Find where the given text appears and provide that cell's center as (X, Y) coordinate. 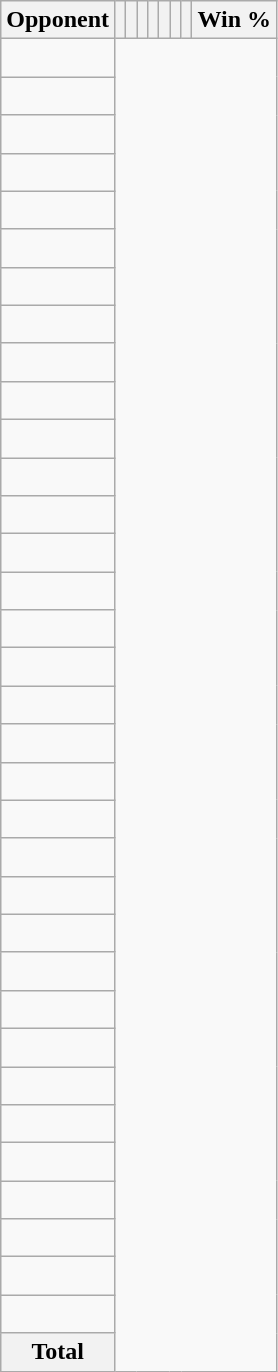
Win % (234, 20)
Opponent (58, 20)
Total (58, 1352)
